For the text-containing cell, return its midpoint in (X, Y) coordinate format. 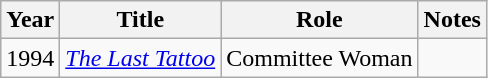
Year (30, 20)
Title (140, 20)
The Last Tattoo (140, 58)
Role (320, 20)
Committee Woman (320, 58)
Notes (452, 20)
1994 (30, 58)
